From the cell containing the given text, extract its center point as [x, y] coordinate. 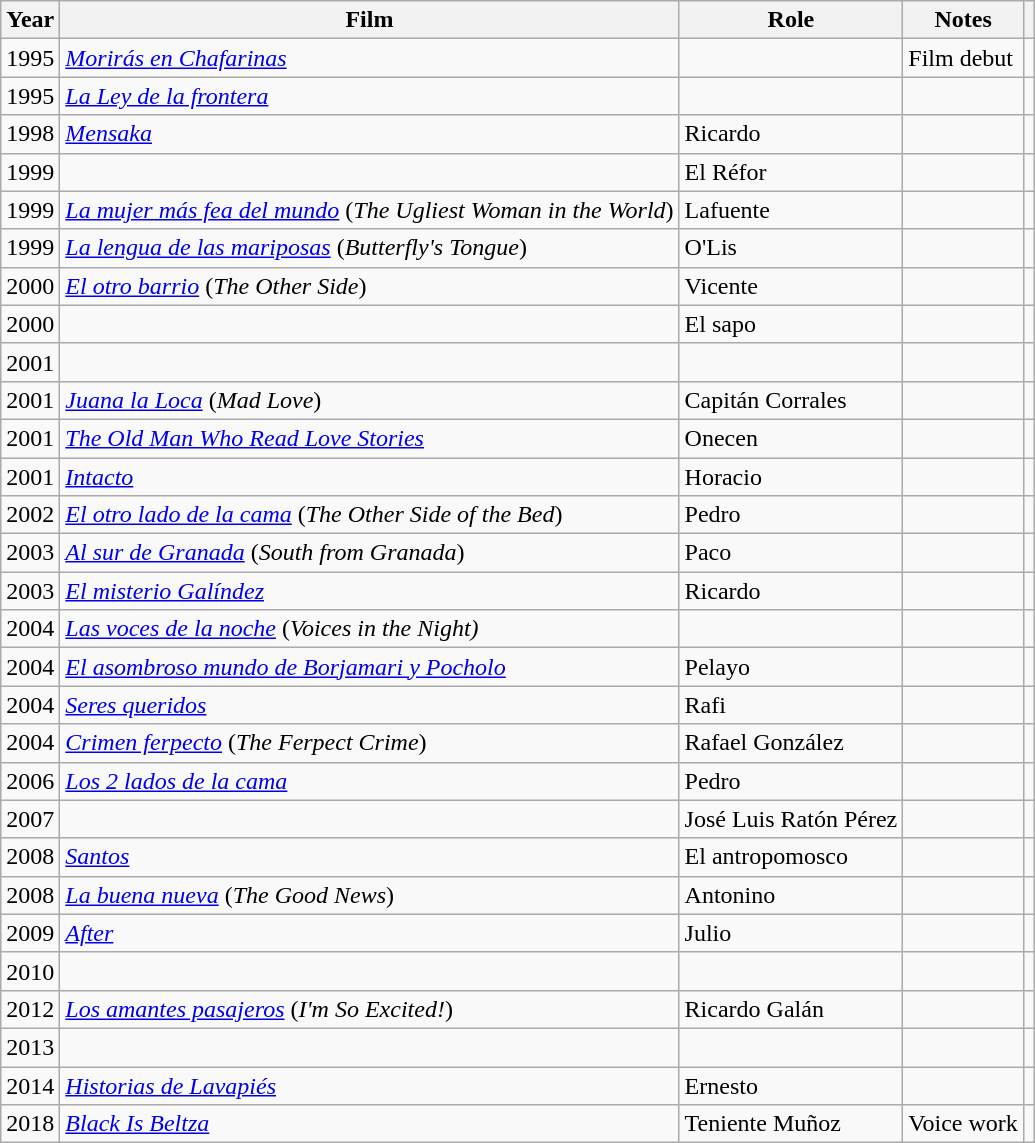
El otro lado de la cama (The Other Side of the Bed) [370, 515]
El misterio Galíndez [370, 591]
Onecen [791, 438]
2007 [30, 819]
Film debut [964, 58]
Los amantes pasajeros (I'm So Excited!) [370, 1009]
Al sur de Granada (South from Granada) [370, 553]
Juana la Loca (Mad Love) [370, 400]
Vicente [791, 286]
Teniente Muñoz [791, 1124]
2002 [30, 515]
Capitán Corrales [791, 400]
Voice work [964, 1124]
La Ley de la frontera [370, 96]
El antropomosco [791, 857]
Pelayo [791, 667]
Ernesto [791, 1085]
The Old Man Who Read Love Stories [370, 438]
Lafuente [791, 210]
1998 [30, 134]
2006 [30, 781]
Black Is Beltza [370, 1124]
Intacto [370, 477]
After [370, 933]
Las voces de la noche (Voices in the Night) [370, 629]
Ricardo Galán [791, 1009]
Seres queridos [370, 705]
2010 [30, 971]
2009 [30, 933]
Crimen ferpecto (The Ferpect Crime) [370, 743]
La mujer más fea del mundo (The Ugliest Woman in the World) [370, 210]
El otro barrio (The Other Side) [370, 286]
El sapo [791, 324]
Role [791, 20]
Santos [370, 857]
Antonino [791, 895]
Paco [791, 553]
Horacio [791, 477]
2013 [30, 1047]
El Réfor [791, 172]
La buena nueva (The Good News) [370, 895]
Los 2 lados de la cama [370, 781]
El asombroso mundo de Borjamari y Pocholo [370, 667]
2014 [30, 1085]
Rafi [791, 705]
Julio [791, 933]
José Luis Ratón Pérez [791, 819]
Mensaka [370, 134]
Year [30, 20]
Morirás en Chafarinas [370, 58]
Rafael González [791, 743]
La lengua de las mariposas (Butterfly's Tongue) [370, 248]
Notes [964, 20]
Historias de Lavapiés [370, 1085]
Film [370, 20]
2012 [30, 1009]
O'Lis [791, 248]
2018 [30, 1124]
